Scan for the cell matching the given text and deliver its [x, y] coordinate at center. 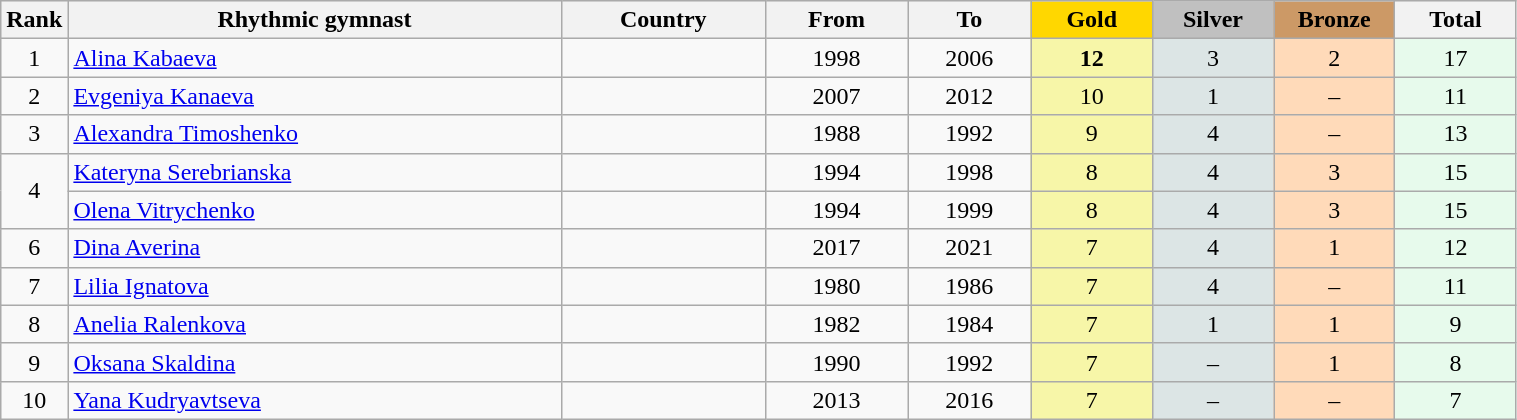
To [970, 20]
1990 [836, 362]
2006 [970, 58]
Olena Vitrychenko [314, 210]
Rank [34, 20]
From [836, 20]
2013 [836, 400]
2012 [970, 96]
Silver [1212, 20]
Kateryna Serebrianska [314, 172]
1980 [836, 286]
Lilia Ignatova [314, 286]
17 [1456, 58]
Dina Averina [314, 248]
Evgeniya Kanaeva [314, 96]
Yana Kudryavtseva [314, 400]
2007 [836, 96]
1984 [970, 324]
Bronze [1334, 20]
1986 [970, 286]
Alina Kabaeva [314, 58]
Gold [1092, 20]
2017 [836, 248]
Alexandra Timoshenko [314, 134]
1999 [970, 210]
13 [1456, 134]
Rhythmic gymnast [314, 20]
Oksana Skaldina [314, 362]
Anelia Ralenkova [314, 324]
1982 [836, 324]
Country [663, 20]
2016 [970, 400]
Total [1456, 20]
2021 [970, 248]
6 [34, 248]
1988 [836, 134]
